Extract the (X, Y) coordinate from the center of the cell holding the provided text.  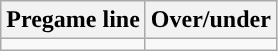
Pregame line (74, 20)
Over/under (210, 20)
